Extract the (X, Y) coordinate from the center of the cell holding the provided text.  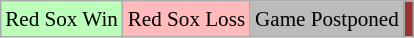
Red Sox Win (62, 18)
Red Sox Loss (186, 18)
Game Postponed (327, 18)
